Provide the (x, y) coordinate of the cell's center where the given text is located.  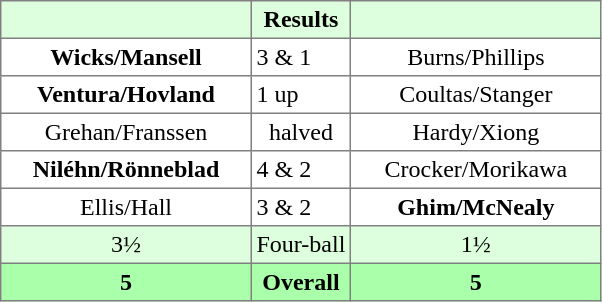
Burns/Phillips (476, 57)
3 & 2 (300, 207)
Hardy/Xiong (476, 132)
Ghim/McNealy (476, 207)
Wicks/Mansell (126, 57)
Crocker/Morikawa (476, 170)
halved (300, 132)
Overall (300, 282)
Grehan/Franssen (126, 132)
4 & 2 (300, 170)
1 up (300, 95)
Ventura/Hovland (126, 95)
Coultas/Stanger (476, 95)
Results (300, 20)
Niléhn/Rönneblad (126, 170)
Four-ball (300, 245)
3½ (126, 245)
Ellis/Hall (126, 207)
1½ (476, 245)
3 & 1 (300, 57)
